Locate the cell with the specified text and output its [X, Y] center coordinate. 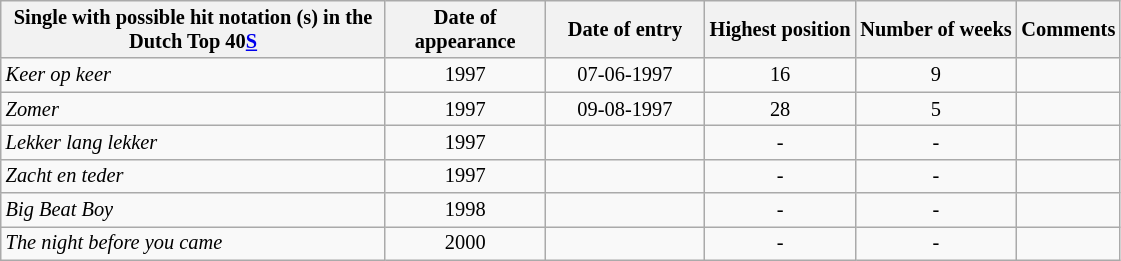
09-08-1997 [625, 109]
Number of weeks [936, 30]
28 [780, 109]
Big Beat Boy [194, 210]
07-06-1997 [625, 75]
5 [936, 109]
Zacht en teder [194, 176]
Zomer [194, 109]
9 [936, 75]
Date of appearance [465, 30]
Date of entry [625, 30]
2000 [465, 244]
Keer op keer [194, 75]
Comments [1069, 30]
1998 [465, 210]
Lekker lang lekker [194, 143]
The night before you came [194, 244]
16 [780, 75]
Single with possible hit notation (s) in the Dutch Top 40S [194, 30]
Highest position [780, 30]
